Output the (x, y) coordinate of the center of the cell containing the given text.  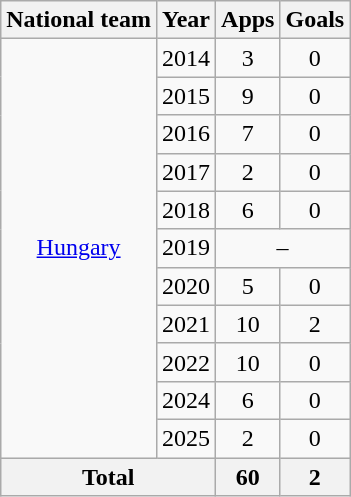
2020 (186, 286)
60 (248, 477)
7 (248, 134)
2014 (186, 58)
5 (248, 286)
2017 (186, 172)
Year (186, 20)
2018 (186, 210)
2024 (186, 400)
2021 (186, 324)
2019 (186, 248)
2025 (186, 438)
9 (248, 96)
Goals (315, 20)
2016 (186, 134)
2022 (186, 362)
National team (79, 20)
Total (108, 477)
– (283, 248)
3 (248, 58)
Apps (248, 20)
Hungary (79, 248)
2015 (186, 96)
